Detect which cell encompasses the target text, then output its [X, Y] center coordinate. 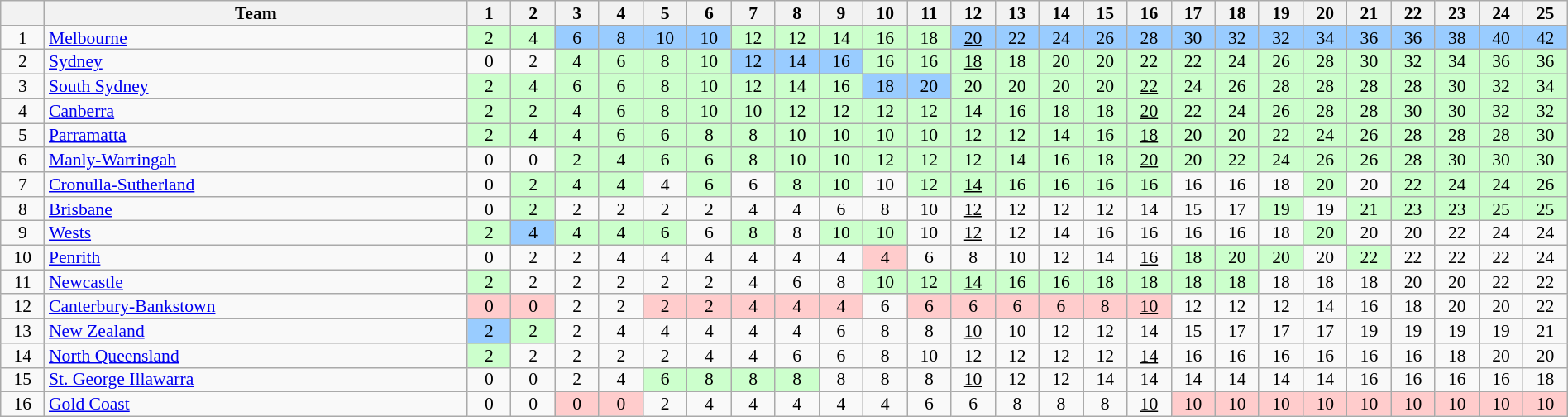
South Sydney [256, 87]
Penrith [256, 258]
Manly-Warringah [256, 160]
42 [1546, 38]
Newcastle [256, 282]
Gold Coast [256, 405]
Parramatta [256, 136]
Brisbane [256, 209]
Wests [256, 233]
38 [1457, 38]
Team [256, 13]
Melbourne [256, 38]
New Zealand [256, 331]
St. George Illawarra [256, 380]
Canterbury-Bankstown [256, 307]
Cronulla-Sutherland [256, 185]
North Queensland [256, 356]
40 [1500, 38]
Canberra [256, 111]
Sydney [256, 62]
